Search for the cell housing the specified text and yield its [x, y] center coordinate. 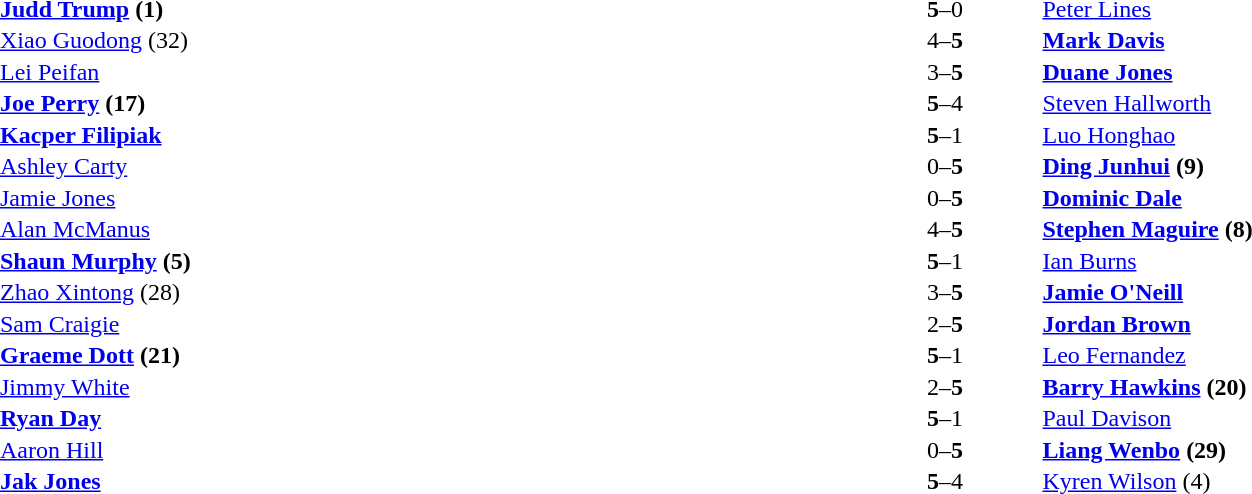
5–4 [944, 103]
